For the text-containing cell, return its midpoint in [X, Y] coordinate format. 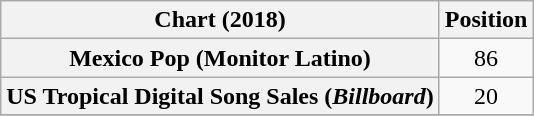
US Tropical Digital Song Sales (Billboard) [220, 96]
Position [486, 20]
20 [486, 96]
Chart (2018) [220, 20]
Mexico Pop (Monitor Latino) [220, 58]
86 [486, 58]
